From the cell containing the given text, extract its center point as [x, y] coordinate. 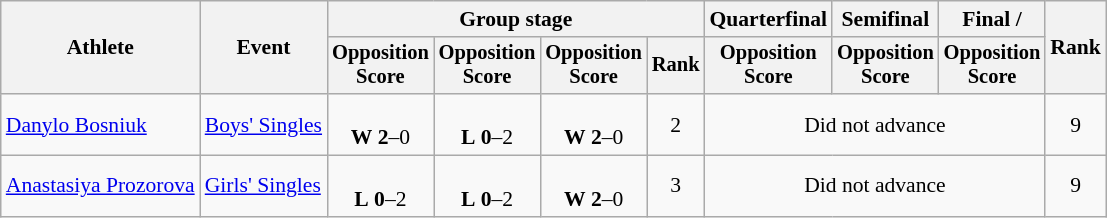
Quarterfinal [768, 19]
Athlete [100, 48]
3 [676, 186]
Danylo Bosniuk [100, 124]
Semifinal [886, 19]
2 [676, 124]
Boys' Singles [264, 124]
Final / [992, 19]
Girls' Singles [264, 186]
Group stage [516, 19]
Event [264, 48]
Anastasiya Prozorova [100, 186]
